Provide the (x, y) coordinate of the cell's center where the given text is located.  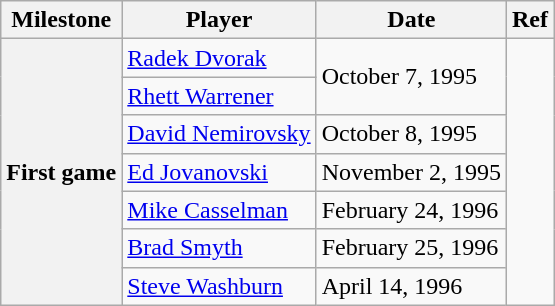
Mike Casselman (219, 210)
Rhett Warrener (219, 96)
November 2, 1995 (411, 172)
October 8, 1995 (411, 134)
Brad Smyth (219, 248)
David Nemirovsky (219, 134)
February 24, 1996 (411, 210)
Player (219, 20)
Ref (530, 20)
April 14, 1996 (411, 286)
Ed Jovanovski (219, 172)
Date (411, 20)
Steve Washburn (219, 286)
First game (62, 172)
Radek Dvorak (219, 58)
Milestone (62, 20)
February 25, 1996 (411, 248)
October 7, 1995 (411, 77)
